From the cell containing the given text, extract its center point as [x, y] coordinate. 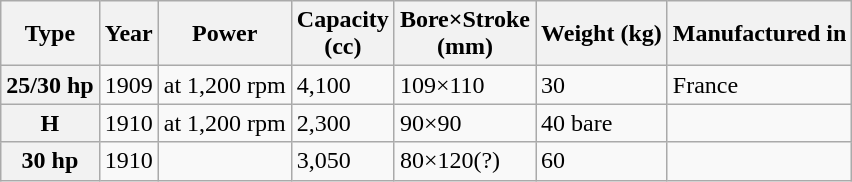
3,050 [342, 161]
90×90 [464, 123]
France [760, 85]
2,300 [342, 123]
Power [224, 34]
Type [50, 34]
30 [602, 85]
Bore×Stroke (mm) [464, 34]
80×120(?) [464, 161]
Manufactured in [760, 34]
Year [128, 34]
Capacity (cc) [342, 34]
Weight (kg) [602, 34]
25/30 hp [50, 85]
40 bare [602, 123]
1909 [128, 85]
109×110 [464, 85]
H [50, 123]
4,100 [342, 85]
60 [602, 161]
30 hp [50, 161]
